For the text-containing cell, return its midpoint in (X, Y) coordinate format. 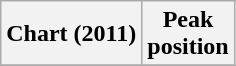
Peakposition (188, 34)
Chart (2011) (72, 34)
